Return (X, Y) of the center of cell containing provided text 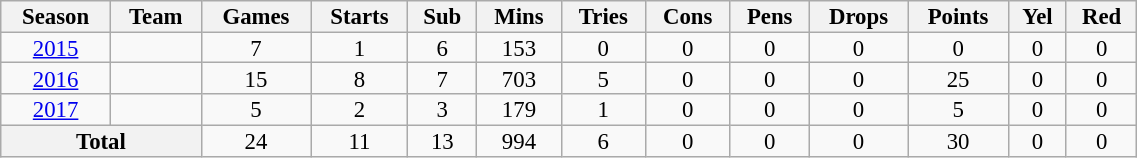
3 (442, 110)
Red (1101, 16)
Cons (688, 16)
24 (256, 140)
Season (56, 16)
Team (156, 16)
Points (958, 16)
2016 (56, 78)
Yel (1037, 16)
2017 (56, 110)
15 (256, 78)
153 (520, 48)
11 (360, 140)
Sub (442, 16)
Total (101, 140)
703 (520, 78)
Drops (858, 16)
30 (958, 140)
Tries (603, 16)
Mins (520, 16)
8 (360, 78)
2 (360, 110)
2015 (56, 48)
994 (520, 140)
Games (256, 16)
25 (958, 78)
13 (442, 140)
Pens (770, 16)
Starts (360, 16)
179 (520, 110)
